For the text-containing cell, return its midpoint in (x, y) coordinate format. 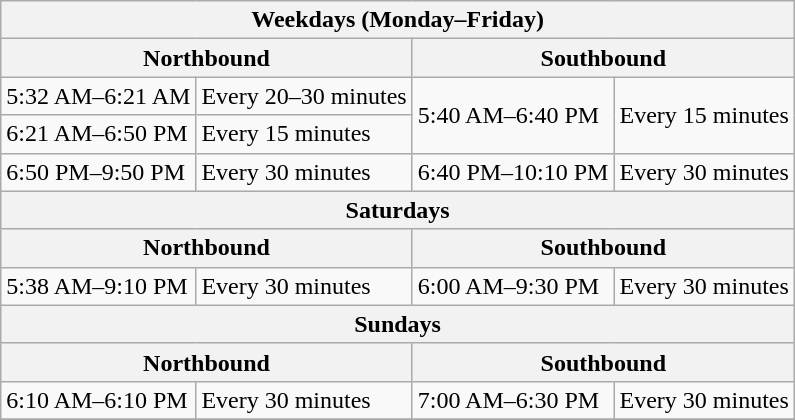
Weekdays (Monday–Friday) (398, 20)
6:50 PM–9:50 PM (98, 172)
5:40 AM–6:40 PM (513, 115)
6:10 AM–6:10 PM (98, 400)
Sundays (398, 324)
6:21 AM–6:50 PM (98, 134)
Saturdays (398, 210)
Every 20–30 minutes (304, 96)
5:32 AM–6:21 AM (98, 96)
6:00 AM–9:30 PM (513, 286)
7:00 AM–6:30 PM (513, 400)
5:38 AM–9:10 PM (98, 286)
6:40 PM–10:10 PM (513, 172)
